Return the [x, y] coordinate for the center point of the cell that contains the specified text.  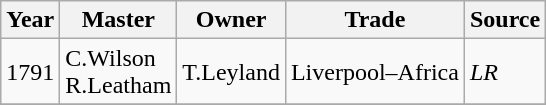
Owner [232, 20]
Source [504, 20]
Trade [374, 20]
Year [30, 20]
Master [118, 20]
Liverpool–Africa [374, 72]
C.WilsonR.Leatham [118, 72]
LR [504, 72]
T.Leyland [232, 72]
1791 [30, 72]
